Identify which cell holds the provided text, then report its (X, Y) central coordinate. 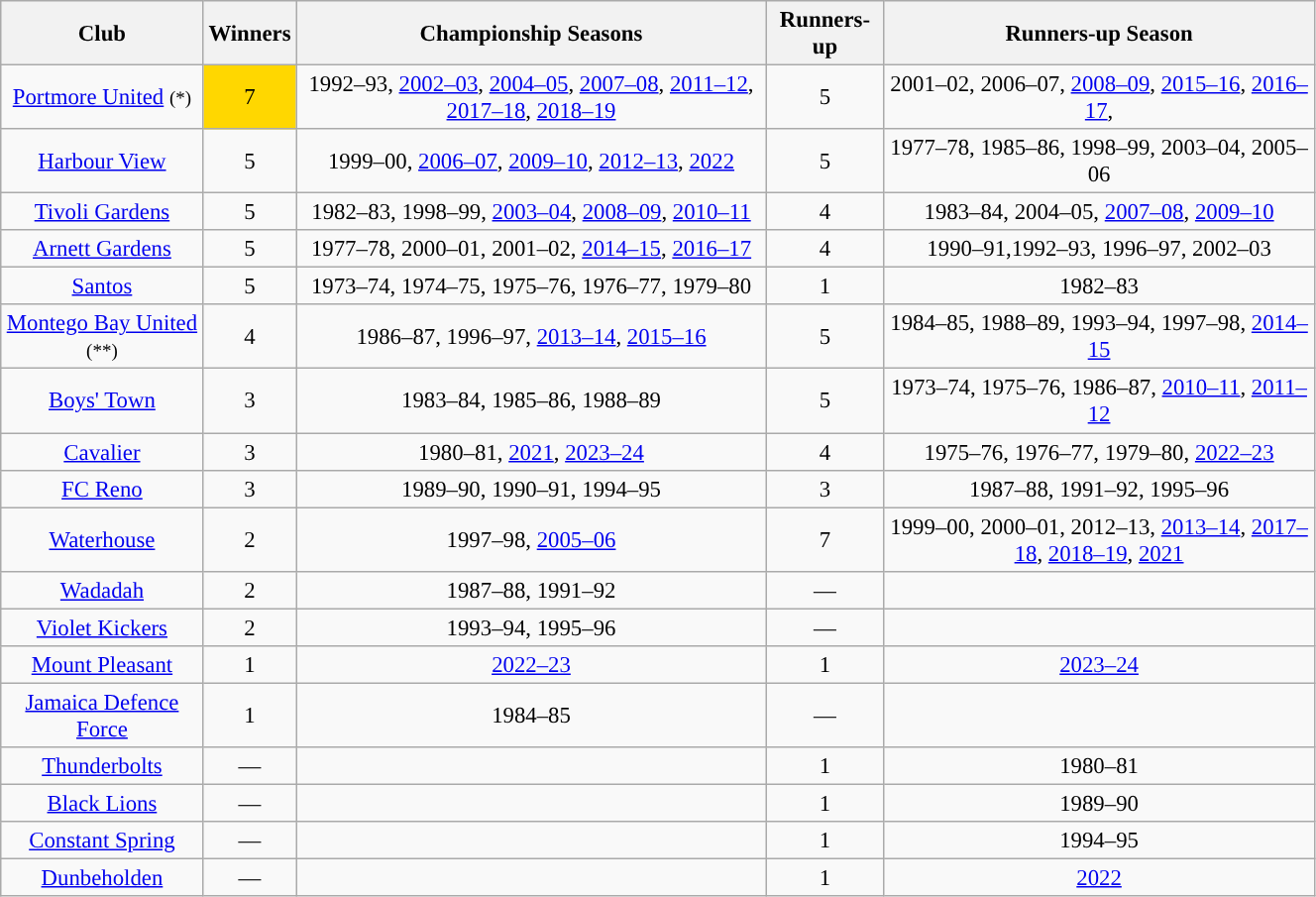
FC Reno (102, 489)
Jamaica Defence Force (102, 716)
1997–98, 2005–06 (531, 539)
1989–90 (1100, 803)
Cavalier (102, 452)
1987–88, 1991–92, 1995–96 (1100, 489)
1975–76, 1976–77, 1979–80, 2022–23 (1100, 452)
Wadadah (102, 590)
Runners-up Season (1100, 34)
Thunderbolts (102, 766)
1984–85, 1988–89, 1993–94, 1997–98, 2014–15 (1100, 337)
Championship Seasons (531, 34)
1973–74, 1974–75, 1975–76, 1976–77, 1979–80 (531, 286)
Black Lions (102, 803)
2022–23 (531, 665)
Mount Pleasant (102, 665)
1986–87, 1996–97, 2013–14, 2015–16 (531, 337)
Portmore United (*) (102, 97)
Dunbeholden (102, 878)
Runners-up (824, 34)
1982–83 (1100, 286)
Santos (102, 286)
1990–91,1992–93, 1996–97, 2002–03 (1100, 249)
Waterhouse (102, 539)
1989–90, 1990–91, 1994–95 (531, 489)
Montego Bay United (**) (102, 337)
Harbour View (102, 161)
1977–78, 2000–01, 2001–02, 2014–15, 2016–17 (531, 249)
1993–94, 1995–96 (531, 627)
1973–74, 1975–76, 1986–87, 2010–11, 2011–12 (1100, 400)
2001–02, 2006–07, 2008–09, 2015–16, 2016–17, (1100, 97)
1994–95 (1100, 841)
1984–85 (531, 716)
1999–00, 2006–07, 2009–10, 2012–13, 2022 (531, 161)
Boys' Town (102, 400)
2023–24 (1100, 665)
1977–78, 1985–86, 1998–99, 2003–04, 2005–06 (1100, 161)
Constant Spring (102, 841)
1987–88, 1991–92 (531, 590)
Arnett Gardens (102, 249)
1980–81, 2021, 2023–24 (531, 452)
2022 (1100, 878)
1982–83, 1998–99, 2003–04, 2008–09, 2010–11 (531, 212)
Club (102, 34)
Winners (250, 34)
Violet Kickers (102, 627)
1999–00, 2000–01, 2012–13, 2013–14, 2017–18, 2018–19, 2021 (1100, 539)
1983–84, 2004–05, 2007–08, 2009–10 (1100, 212)
1992–93, 2002–03, 2004–05, 2007–08, 2011–12, 2017–18, 2018–19 (531, 97)
Tivoli Gardens (102, 212)
1983–84, 1985–86, 1988–89 (531, 400)
1980–81 (1100, 766)
